Return the [x, y] coordinate for the center point of the cell that contains the specified text.  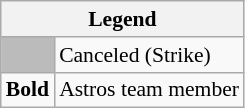
Astros team member [149, 90]
Bold [28, 90]
Canceled (Strike) [149, 55]
Legend [122, 19]
